Determine the [x, y] coordinate at the center of the cell enclosing the given text.  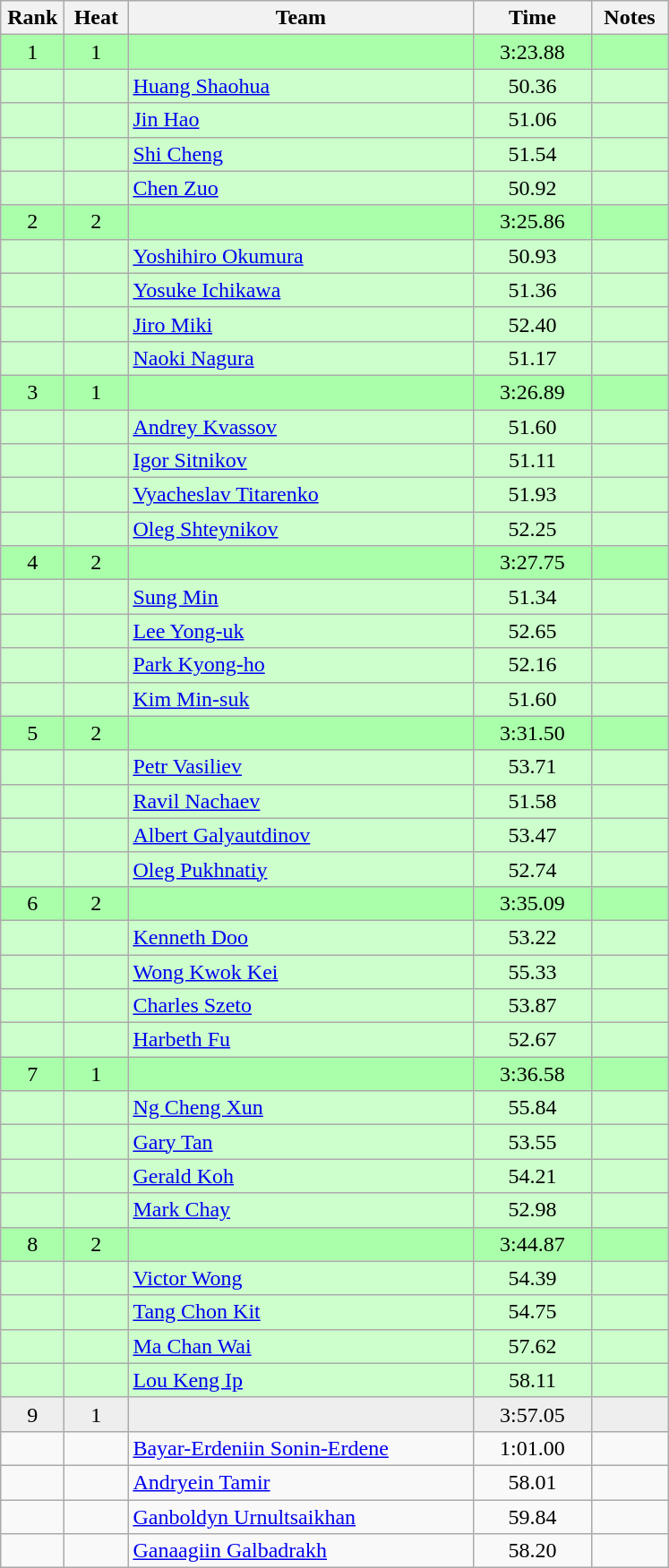
Vyacheslav Titarenko [301, 495]
Ganboldyn Urnultsaikhan [301, 1517]
3:23.88 [532, 52]
53.71 [532, 767]
52.67 [532, 1040]
3:27.75 [532, 563]
51.11 [532, 461]
58.11 [532, 1380]
8 [32, 1244]
Jiro Miki [301, 324]
1:01.00 [532, 1448]
Oleg Pukhnatiy [301, 869]
51.36 [532, 290]
Yoshihiro Okumura [301, 256]
58.01 [532, 1482]
Albert Galyautdinov [301, 835]
Chen Zuo [301, 188]
51.17 [532, 358]
3:31.50 [532, 733]
Oleg Shteynikov [301, 529]
58.20 [532, 1551]
54.75 [532, 1312]
51.93 [532, 495]
Team [301, 18]
51.54 [532, 154]
53.47 [532, 835]
Ravil Nachaev [301, 801]
Ng Cheng Xun [301, 1108]
53.22 [532, 937]
3:36.58 [532, 1074]
6 [32, 903]
59.84 [532, 1517]
Park Kyong-ho [301, 665]
Lou Keng Ip [301, 1380]
Huang Shaohua [301, 86]
Time [532, 18]
3:44.87 [532, 1244]
52.16 [532, 665]
54.21 [532, 1176]
Notes [630, 18]
Igor Sitnikov [301, 461]
52.40 [532, 324]
52.25 [532, 529]
Wong Kwok Kei [301, 971]
52.74 [532, 869]
55.33 [532, 971]
Harbeth Fu [301, 1040]
Tang Chon Kit [301, 1312]
Naoki Nagura [301, 358]
Victor Wong [301, 1278]
Ma Chan Wai [301, 1346]
51.34 [532, 597]
50.93 [532, 256]
Gerald Koh [301, 1176]
53.87 [532, 1006]
Ganaagiin Galbadrakh [301, 1551]
51.06 [532, 120]
9 [32, 1414]
51.58 [532, 801]
Charles Szeto [301, 1006]
5 [32, 733]
Andryein Tamir [301, 1482]
54.39 [532, 1278]
Yosuke Ichikawa [301, 290]
Mark Chay [301, 1210]
Rank [32, 18]
Lee Yong-uk [301, 631]
3:57.05 [532, 1414]
57.62 [532, 1346]
Heat [97, 18]
3 [32, 392]
52.65 [532, 631]
50.36 [532, 86]
3:25.86 [532, 222]
Sung Min [301, 597]
Gary Tan [301, 1142]
Shi Cheng [301, 154]
Kenneth Doo [301, 937]
Petr Vasiliev [301, 767]
52.98 [532, 1210]
Jin Hao [301, 120]
3:26.89 [532, 392]
7 [32, 1074]
4 [32, 563]
50.92 [532, 188]
55.84 [532, 1108]
Bayar-Erdeniin Sonin-Erdene [301, 1448]
53.55 [532, 1142]
Andrey Kvassov [301, 427]
Kim Min-suk [301, 699]
3:35.09 [532, 903]
